Pinpoint the cell where the given text exists, returning its (x, y) midpoint coordinate. 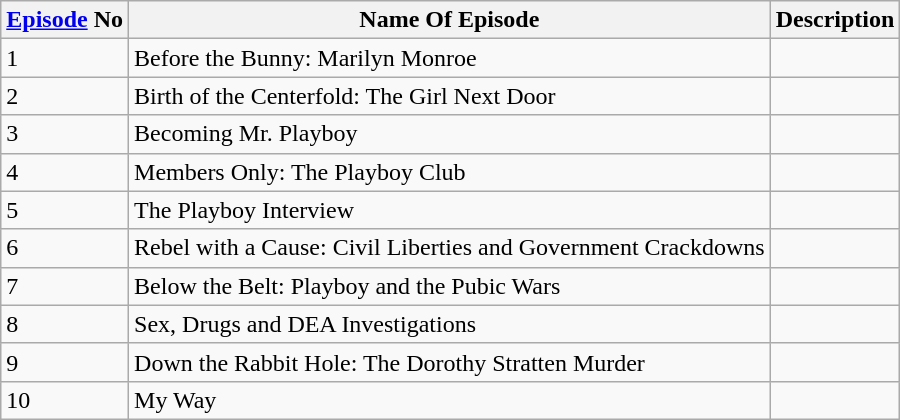
4 (65, 172)
Description (835, 20)
9 (65, 362)
2 (65, 96)
The Playboy Interview (450, 210)
Sex, Drugs and DEA Investigations (450, 324)
6 (65, 248)
1 (65, 58)
Becoming Mr. Playboy (450, 134)
5 (65, 210)
Down the Rabbit Hole: The Dorothy Stratten Murder (450, 362)
Name Of Episode (450, 20)
Episode No (65, 20)
Birth of the Centerfold: The Girl Next Door (450, 96)
3 (65, 134)
Members Only: The Playboy Club (450, 172)
Rebel with a Cause: Civil Liberties and Government Crackdowns (450, 248)
7 (65, 286)
Below the Belt: Playboy and the Pubic Wars (450, 286)
My Way (450, 400)
Before the Bunny: Marilyn Monroe (450, 58)
8 (65, 324)
10 (65, 400)
